Return [X, Y] of the center of cell containing provided text 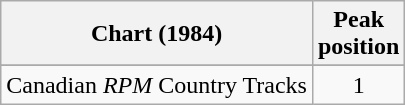
Peakposition [358, 34]
1 [358, 85]
Canadian RPM Country Tracks [157, 85]
Chart (1984) [157, 34]
